Search for the cell housing the specified text and yield its (X, Y) center coordinate. 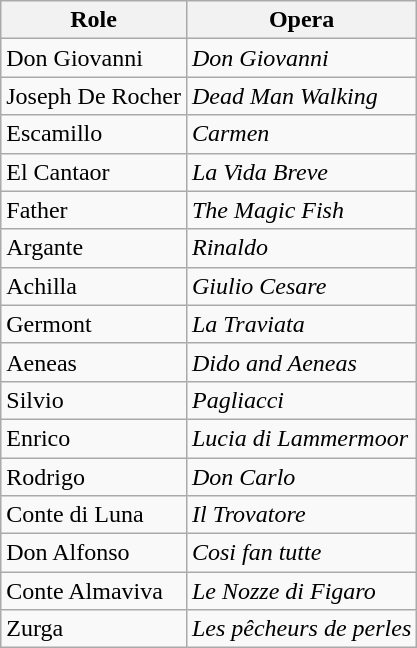
Conte di Luna (94, 515)
Escamillo (94, 134)
Les pêcheurs de perles (301, 629)
Il Trovatore (301, 515)
Dido and Aeneas (301, 362)
Dead Man Walking (301, 96)
Silvio (94, 400)
Enrico (94, 438)
Joseph De Rocher (94, 96)
Rodrigo (94, 477)
Le Nozze di Figaro (301, 591)
Conte Almaviva (94, 591)
Giulio Cesare (301, 286)
Father (94, 210)
Don Alfonso (94, 553)
The Magic Fish (301, 210)
Germont (94, 324)
Carmen (301, 134)
La Traviata (301, 324)
Argante (94, 248)
Role (94, 20)
Zurga (94, 629)
Cosi fan tutte (301, 553)
Don Carlo (301, 477)
El Cantaor (94, 172)
Lucia di Lammermoor (301, 438)
Achilla (94, 286)
Pagliacci (301, 400)
Aeneas (94, 362)
La Vida Breve (301, 172)
Rinaldo (301, 248)
Opera (301, 20)
